Return (x, y) of the center of cell containing provided text 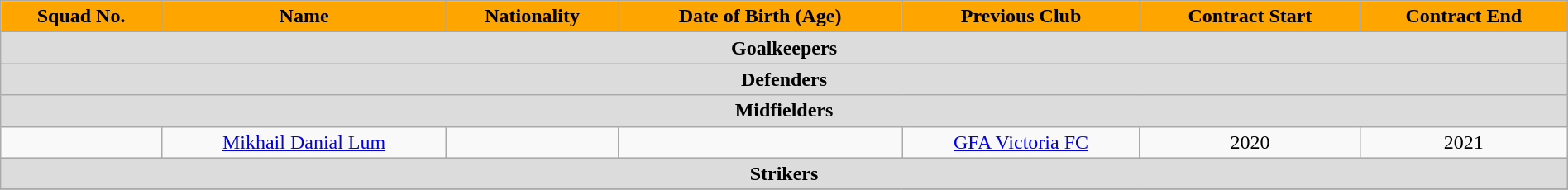
Nationality (533, 17)
Strikers (784, 173)
Goalkeepers (784, 48)
Squad No. (81, 17)
Contract End (1464, 17)
Contract Start (1250, 17)
2020 (1250, 142)
Previous Club (1021, 17)
2021 (1464, 142)
GFA Victoria FC (1021, 142)
Midfielders (784, 111)
Mikhail Danial Lum (304, 142)
Name (304, 17)
Date of Birth (Age) (759, 17)
Defenders (784, 79)
